Determine the [X, Y] coordinate at the center of the cell enclosing the given text.  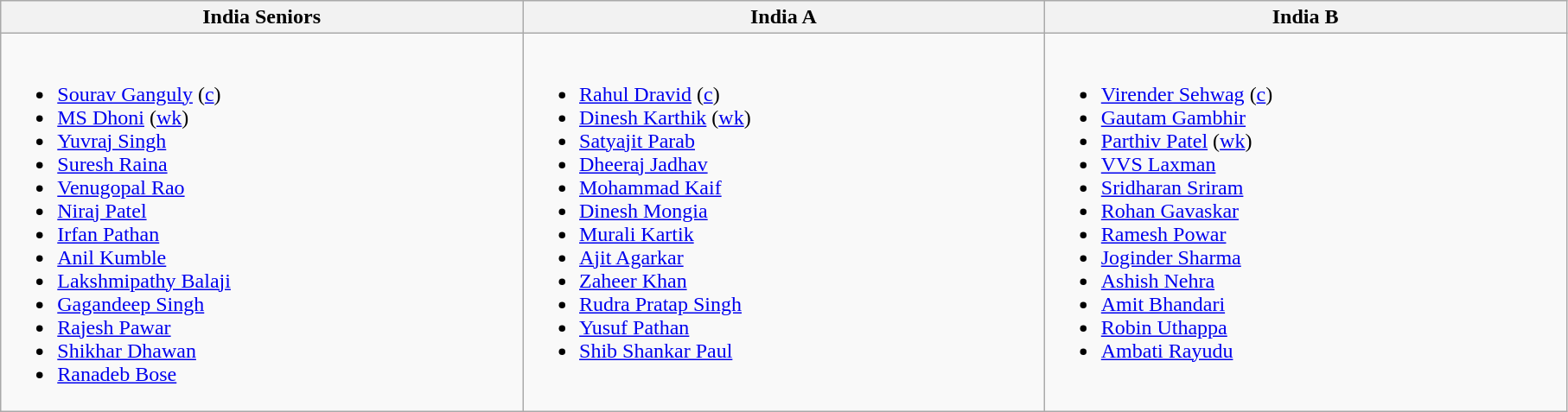
India B [1305, 17]
India A [783, 17]
India Seniors [262, 17]
